Identify which cell holds the provided text, then report its (X, Y) central coordinate. 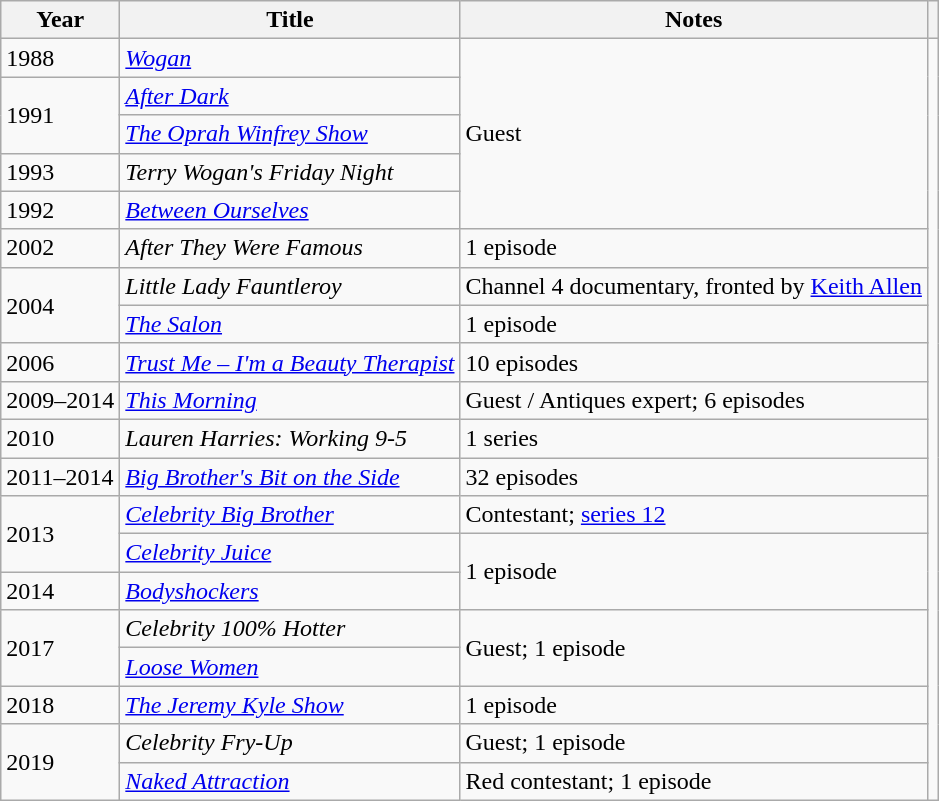
1 series (694, 438)
2011–2014 (60, 477)
This Morning (290, 400)
Celebrity 100% Hotter (290, 629)
2002 (60, 248)
The Salon (290, 324)
2004 (60, 305)
32 episodes (694, 477)
Trust Me – I'm a Beauty Therapist (290, 362)
Year (60, 20)
Notes (694, 20)
Little Lady Fauntleroy (290, 286)
Bodyshockers (290, 591)
Celebrity Big Brother (290, 515)
Guest (694, 134)
The Oprah Winfrey Show (290, 134)
Celebrity Fry-Up (290, 743)
Channel 4 documentary, fronted by Keith Allen (694, 286)
Between Ourselves (290, 210)
Loose Women (290, 667)
2019 (60, 762)
Terry Wogan's Friday Night (290, 172)
2013 (60, 534)
After They Were Famous (290, 248)
10 episodes (694, 362)
2009–2014 (60, 400)
1991 (60, 115)
The Jeremy Kyle Show (290, 705)
1988 (60, 58)
Title (290, 20)
Lauren Harries: Working 9-5 (290, 438)
Contestant; series 12 (694, 515)
Naked Attraction (290, 781)
Big Brother's Bit on the Side (290, 477)
Guest / Antiques expert; 6 episodes (694, 400)
2010 (60, 438)
2014 (60, 591)
2006 (60, 362)
2018 (60, 705)
1993 (60, 172)
1992 (60, 210)
Red contestant; 1 episode (694, 781)
After Dark (290, 96)
2017 (60, 648)
Celebrity Juice (290, 553)
Wogan (290, 58)
